For the text-containing cell, return its midpoint in (X, Y) coordinate format. 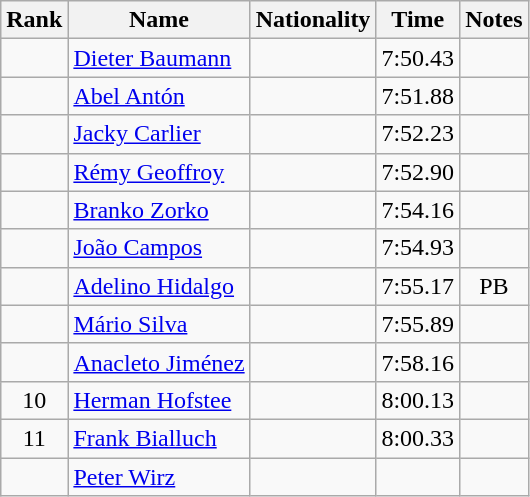
7:54.93 (418, 248)
Peter Wirz (159, 477)
Nationality (313, 20)
8:00.33 (418, 438)
7:50.43 (418, 58)
8:00.13 (418, 400)
Herman Hofstee (159, 400)
7:55.17 (418, 286)
Dieter Baumann (159, 58)
7:58.16 (418, 362)
7:51.88 (418, 96)
Adelino Hidalgo (159, 286)
Branko Zorko (159, 210)
Rank (34, 20)
Time (418, 20)
Abel Antón (159, 96)
Name (159, 20)
Mário Silva (159, 324)
7:52.90 (418, 172)
7:54.16 (418, 210)
10 (34, 400)
Frank Bialluch (159, 438)
Notes (494, 20)
11 (34, 438)
PB (494, 286)
7:55.89 (418, 324)
Jacky Carlier (159, 134)
Rémy Geoffroy (159, 172)
Anacleto Jiménez (159, 362)
7:52.23 (418, 134)
João Campos (159, 248)
